Return [X, Y] of the center of cell containing provided text 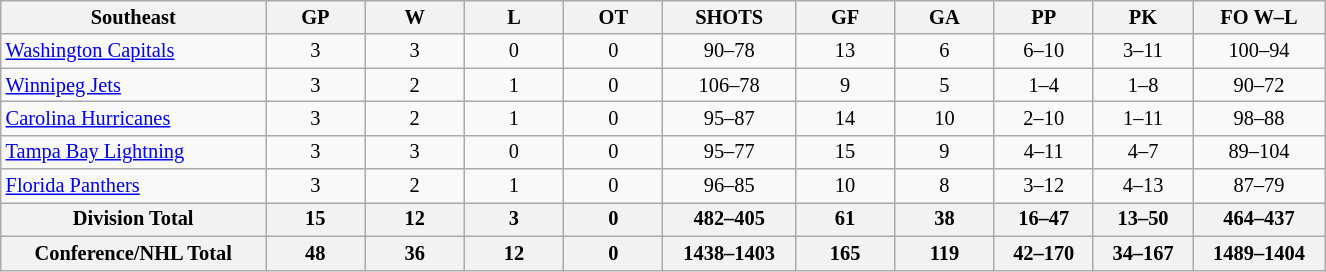
100–94 [1260, 51]
95–87 [729, 118]
464–437 [1260, 219]
98–88 [1260, 118]
16–47 [1044, 219]
SHOTS [729, 17]
14 [844, 118]
Conference/NHL Total [134, 253]
PP [1044, 17]
Southeast [134, 17]
Washington Capitals [134, 51]
119 [944, 253]
1–8 [1142, 85]
13–50 [1142, 219]
8 [944, 186]
3–12 [1044, 186]
1–4 [1044, 85]
Tampa Bay Lightning [134, 152]
42–170 [1044, 253]
3–11 [1142, 51]
GA [944, 17]
1489–1404 [1260, 253]
4–13 [1142, 186]
GF [844, 17]
Florida Panthers [134, 186]
OT [614, 17]
FO W–L [1260, 17]
90–72 [1260, 85]
95–77 [729, 152]
96–85 [729, 186]
38 [944, 219]
482–405 [729, 219]
165 [844, 253]
2–10 [1044, 118]
L [514, 17]
6–10 [1044, 51]
89–104 [1260, 152]
5 [944, 85]
13 [844, 51]
4–7 [1142, 152]
34–167 [1142, 253]
87–79 [1260, 186]
1–11 [1142, 118]
Carolina Hurricanes [134, 118]
W [414, 17]
61 [844, 219]
PK [1142, 17]
90–78 [729, 51]
Winnipeg Jets [134, 85]
1438–1403 [729, 253]
36 [414, 253]
106–78 [729, 85]
Division Total [134, 219]
48 [316, 253]
GP [316, 17]
4–11 [1044, 152]
6 [944, 51]
